Detect which cell encompasses the target text, then output its (X, Y) center coordinate. 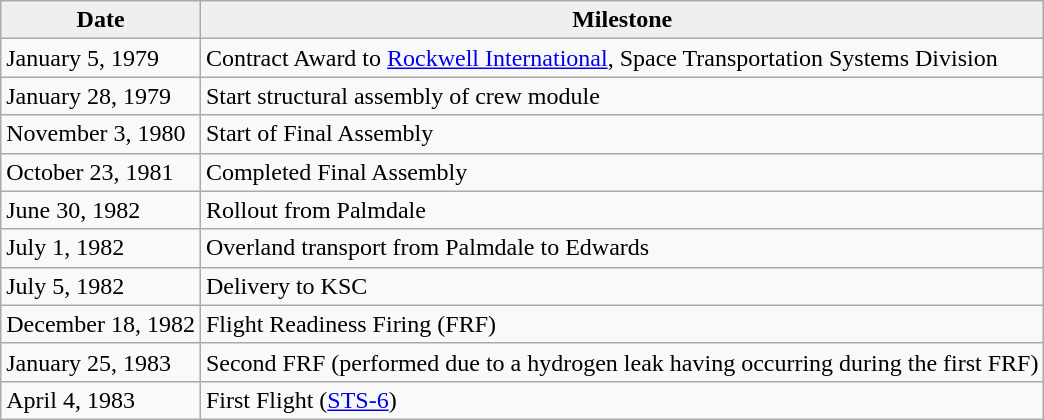
April 4, 1983 (101, 400)
Rollout from Palmdale (622, 210)
First Flight (STS-6) (622, 400)
November 3, 1980 (101, 134)
Completed Final Assembly (622, 172)
July 5, 1982 (101, 286)
December 18, 1982 (101, 324)
Start of Final Assembly (622, 134)
January 28, 1979 (101, 96)
Contract Award to Rockwell International, Space Transportation Systems Division (622, 58)
October 23, 1981 (101, 172)
Second FRF (performed due to a hydrogen leak having occurring during the first FRF) (622, 362)
Delivery to KSC (622, 286)
Milestone (622, 20)
Overland transport from Palmdale to Edwards (622, 248)
June 30, 1982 (101, 210)
Start structural assembly of crew module (622, 96)
Flight Readiness Firing (FRF) (622, 324)
Date (101, 20)
July 1, 1982 (101, 248)
January 5, 1979 (101, 58)
January 25, 1983 (101, 362)
